From the cell containing the given text, extract its center point as (X, Y) coordinate. 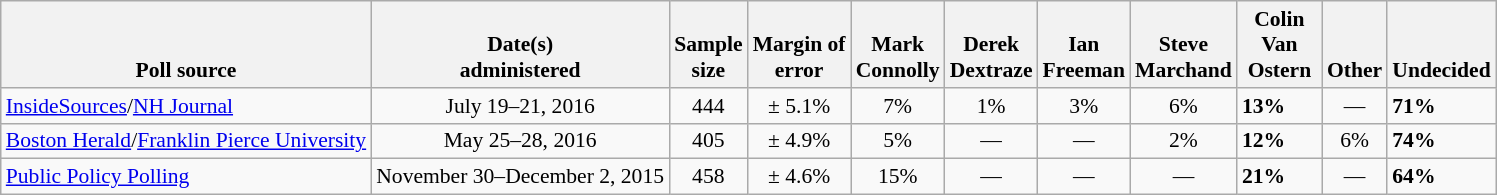
IanFreeman (1084, 44)
3% (1084, 106)
MarkConnolly (898, 44)
± 4.6% (800, 177)
DerekDextraze (992, 44)
7% (898, 106)
InsideSources/NH Journal (186, 106)
Boston Herald/Franklin Pierce University (186, 141)
May 25–28, 2016 (520, 141)
405 (708, 141)
2% (1184, 141)
21% (1280, 177)
1% (992, 106)
444 (708, 106)
Date(s)administered (520, 44)
64% (1441, 177)
71% (1441, 106)
ColinVan Ostern (1280, 44)
Samplesize (708, 44)
Poll source (186, 44)
Public Policy Polling (186, 177)
November 30–December 2, 2015 (520, 177)
13% (1280, 106)
15% (898, 177)
Margin oferror (800, 44)
5% (898, 141)
458 (708, 177)
Other (1354, 44)
July 19–21, 2016 (520, 106)
12% (1280, 141)
Undecided (1441, 44)
± 4.9% (800, 141)
SteveMarchand (1184, 44)
± 5.1% (800, 106)
74% (1441, 141)
